Search for the cell housing the specified text and yield its (x, y) center coordinate. 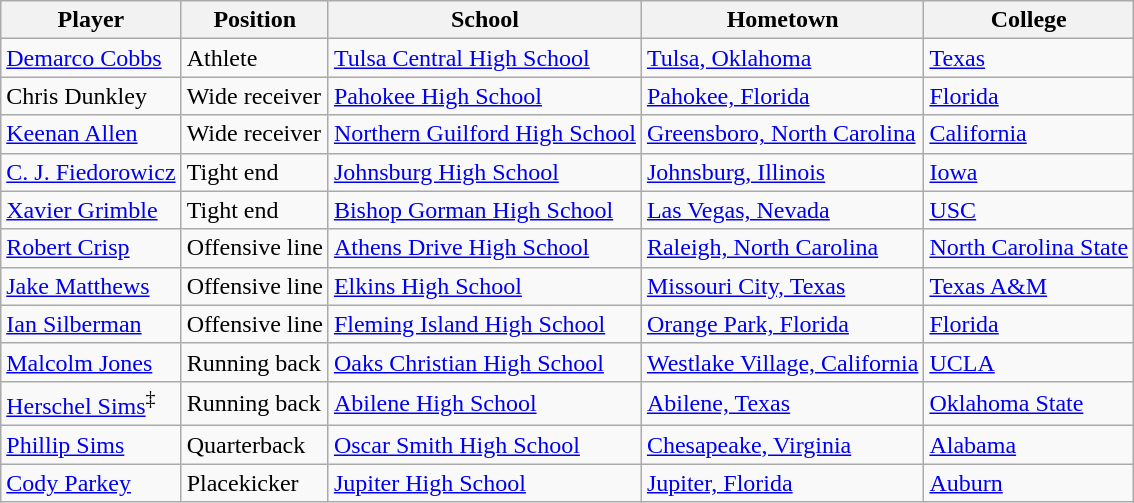
Northern Guilford High School (484, 134)
C. J. Fiedorowicz (91, 172)
Hometown (782, 20)
Raleigh, North Carolina (782, 248)
USC (1029, 210)
Keenan Allen (91, 134)
Ian Silberman (91, 324)
Elkins High School (484, 286)
Tulsa, Oklahoma (782, 58)
Oscar Smith High School (484, 445)
Alabama (1029, 445)
North Carolina State (1029, 248)
Chesapeake, Virginia (782, 445)
Greensboro, North Carolina (782, 134)
Johnsburg High School (484, 172)
Player (91, 20)
Iowa (1029, 172)
Oaks Christian High School (484, 362)
Abilene, Texas (782, 404)
Fleming Island High School (484, 324)
Xavier Grimble (91, 210)
School (484, 20)
College (1029, 20)
Missouri City, Texas (782, 286)
Bishop Gorman High School (484, 210)
Robert Crisp (91, 248)
Demarco Cobbs (91, 58)
Pahokee High School (484, 96)
Phillip Sims (91, 445)
Texas (1029, 58)
Orange Park, Florida (782, 324)
Abilene High School (484, 404)
Chris Dunkley (91, 96)
Quarterback (254, 445)
Tulsa Central High School (484, 58)
Las Vegas, Nevada (782, 210)
Jupiter High School (484, 483)
Pahokee, Florida (782, 96)
Texas A&M (1029, 286)
Placekicker (254, 483)
Athlete (254, 58)
Athens Drive High School (484, 248)
Herschel Sims‡ (91, 404)
Cody Parkey (91, 483)
Jake Matthews (91, 286)
Westlake Village, California (782, 362)
Jupiter, Florida (782, 483)
Johnsburg, Illinois (782, 172)
Oklahoma State (1029, 404)
Malcolm Jones (91, 362)
Auburn (1029, 483)
Position (254, 20)
California (1029, 134)
UCLA (1029, 362)
